Pinpoint the cell where the given text exists, returning its [x, y] midpoint coordinate. 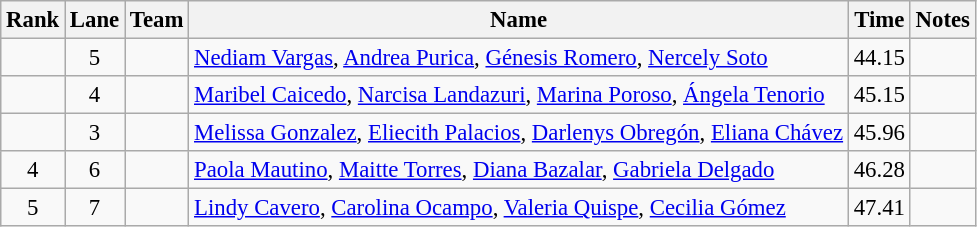
7 [95, 208]
Maribel Caicedo, Narcisa Landazuri, Marina Poroso, Ángela Tenorio [519, 95]
45.96 [879, 133]
Nediam Vargas, Andrea Purica, Génesis Romero, Nercely Soto [519, 58]
44.15 [879, 58]
46.28 [879, 170]
Rank [33, 20]
Lane [95, 20]
Time [879, 20]
Lindy Cavero, Carolina Ocampo, Valeria Quispe, Cecilia Gómez [519, 208]
6 [95, 170]
47.41 [879, 208]
Melissa Gonzalez, Eliecith Palacios, Darlenys Obregón, Eliana Chávez [519, 133]
Name [519, 20]
3 [95, 133]
45.15 [879, 95]
Team [157, 20]
Notes [942, 20]
Paola Mautino, Maitte Torres, Diana Bazalar, Gabriela Delgado [519, 170]
